Identify which cell holds the provided text, then report its [x, y] central coordinate. 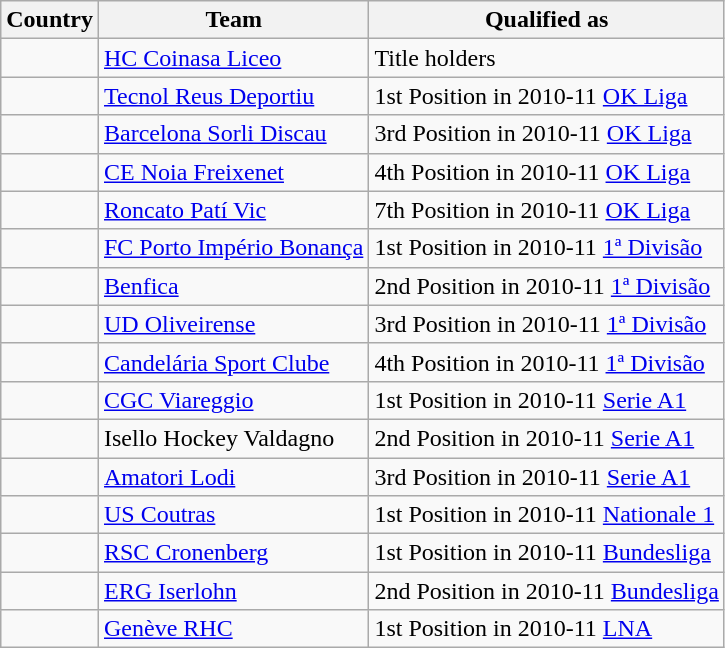
FC Porto Império Bonança [233, 248]
Team [233, 20]
Roncato Patí Vic [233, 210]
3rd Position in 2010-11 Serie A1 [547, 477]
Amatori Lodi [233, 477]
UD Oliveirense [233, 324]
Qualified as [547, 20]
US Coutras [233, 515]
7th Position in 2010-11 OK Liga [547, 210]
1st Position in 2010-11 OK Liga [547, 96]
2nd Position in 2010-11 Bundesliga [547, 591]
Candelária Sport Clube [233, 362]
Isello Hockey Valdagno [233, 438]
HC Coinasa Liceo [233, 58]
RSC Cronenberg [233, 553]
1st Position in 2010-11 Bundesliga [547, 553]
1st Position in 2010-11 1ª Divisão [547, 248]
1st Position in 2010-11 Nationale 1 [547, 515]
1st Position in 2010-11 LNA [547, 629]
Country [50, 20]
3rd Position in 2010-11 1ª Divisão [547, 324]
CGC Viareggio [233, 400]
ERG Iserlohn [233, 591]
3rd Position in 2010-11 OK Liga [547, 134]
Barcelona Sorli Discau [233, 134]
CE Noia Freixenet [233, 172]
Benfica [233, 286]
1st Position in 2010-11 Serie A1 [547, 400]
4th Position in 2010-11 OK Liga [547, 172]
2nd Position in 2010-11 Serie A1 [547, 438]
Genève RHC [233, 629]
2nd Position in 2010-11 1ª Divisão [547, 286]
4th Position in 2010-11 1ª Divisão [547, 362]
Title holders [547, 58]
Tecnol Reus Deportiu [233, 96]
